Detect which cell encompasses the target text, then output its (x, y) center coordinate. 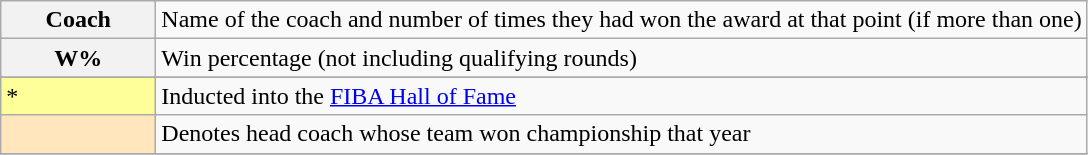
W% (78, 58)
Coach (78, 20)
* (78, 96)
Denotes head coach whose team won championship that year (622, 134)
Inducted into the FIBA Hall of Fame (622, 96)
Name of the coach and number of times they had won the award at that point (if more than one) (622, 20)
Win percentage (not including qualifying rounds) (622, 58)
